For the text-containing cell, return its midpoint in [x, y] coordinate format. 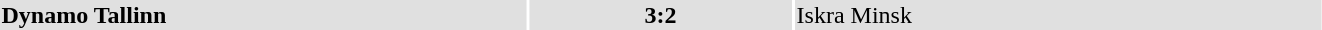
Iskra Minsk [1058, 15]
3:2 [660, 15]
Dynamo Tallinn [263, 15]
